Find where the given text appears and provide that cell's center as (x, y) coordinate. 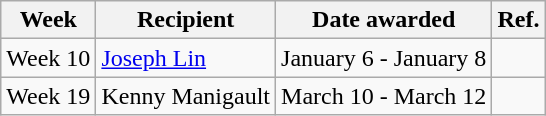
Week 19 (48, 96)
Week 10 (48, 58)
Kenny Manigault (186, 96)
Recipient (186, 20)
March 10 - March 12 (384, 96)
Joseph Lin (186, 58)
Date awarded (384, 20)
January 6 - January 8 (384, 58)
Week (48, 20)
Ref. (518, 20)
